Find where the given text appears and provide that cell's center as [x, y] coordinate. 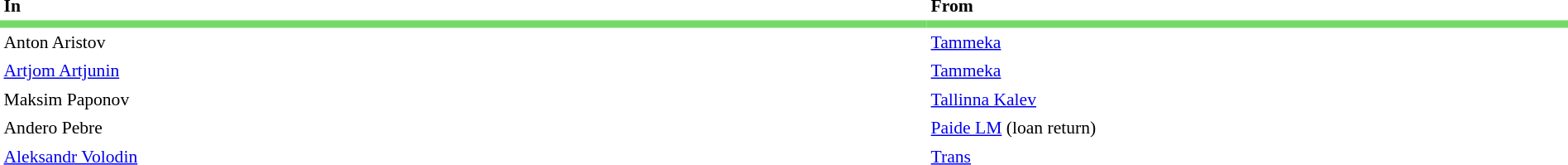
Andero Pebre [463, 128]
Anton Aristov [463, 42]
Maksim Paponov [463, 99]
Paide LM (loan return) [1236, 128]
Artjom Artjunin [463, 70]
Tallinna Kalev [1236, 99]
